Search for the cell housing the specified text and yield its [x, y] center coordinate. 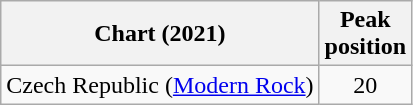
20 [365, 85]
Peakposition [365, 34]
Czech Republic (Modern Rock) [160, 85]
Chart (2021) [160, 34]
